Pinpoint the cell where the given text exists, returning its (X, Y) midpoint coordinate. 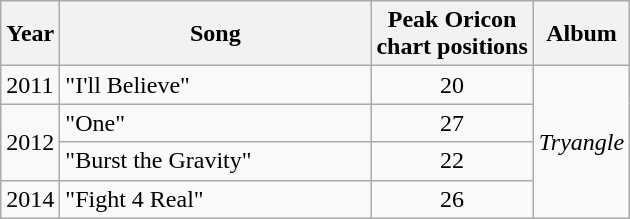
Year (30, 34)
"One" (216, 123)
20 (452, 85)
Song (216, 34)
"Burst the Gravity" (216, 161)
"I'll Believe" (216, 85)
Tryangle (581, 142)
26 (452, 199)
"Fight 4 Real" (216, 199)
2012 (30, 142)
Peak Oricon chart positions (452, 34)
22 (452, 161)
27 (452, 123)
2011 (30, 85)
Album (581, 34)
2014 (30, 199)
